Detect which cell encompasses the target text, then output its [x, y] center coordinate. 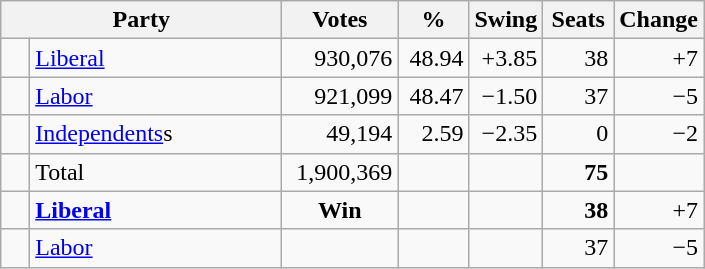
930,076 [340, 58]
Win [340, 210]
Swing [506, 20]
921,099 [340, 96]
48.47 [434, 96]
Seats [578, 20]
0 [578, 134]
Party [142, 20]
1,900,369 [340, 172]
Change [659, 20]
Votes [340, 20]
Independentss [156, 134]
2.59 [434, 134]
Total [156, 172]
% [434, 20]
75 [578, 172]
49,194 [340, 134]
48.94 [434, 58]
+3.85 [506, 58]
−1.50 [506, 96]
−2 [659, 134]
−2.35 [506, 134]
